Scan for the cell matching the given text and deliver its (X, Y) coordinate at center. 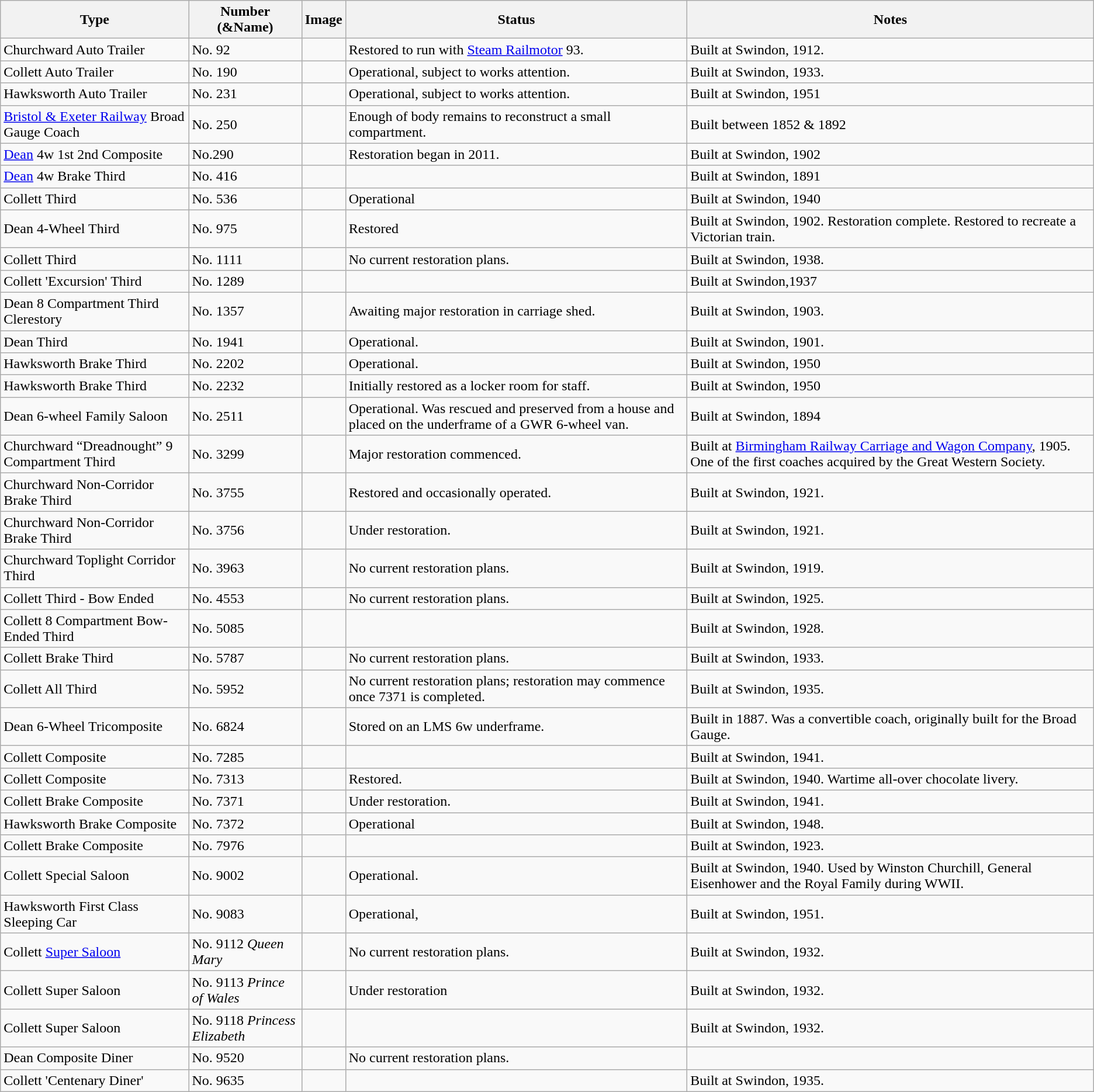
Built at Swindon, 1919. (891, 568)
Built at Swindon, 1925. (891, 598)
Built at Swindon, 1951 (891, 94)
No. 3755 (245, 492)
Hawksworth Brake Composite (95, 823)
Awaiting major restoration in carriage shed. (516, 311)
Hawksworth Auto Trailer (95, 94)
Dean 6-Wheel Tricomposite (95, 727)
Bristol & Exeter Railway Broad Gauge Coach (95, 124)
No. 5952 (245, 688)
Enough of body remains to reconstruct a small compartment. (516, 124)
Dean 6-wheel Family Saloon (95, 416)
No. 6824 (245, 727)
Restored. (516, 779)
No current restoration plans; restoration may commence once 7371 is completed. (516, 688)
No. 9118 Princess Elizabeth (245, 1028)
Collett Auto Trailer (95, 72)
Built at Birmingham Railway Carriage and Wagon Company, 1905. One of the first coaches acquired by the Great Western Society. (891, 455)
Churchward “Dreadnought” 9 Compartment Third (95, 455)
Built at Swindon, 1901. (891, 342)
No. 975 (245, 229)
Collett 8 Compartment Bow-Ended Third (95, 629)
No. 4553 (245, 598)
Collett Brake Third (95, 658)
Major restoration commenced. (516, 455)
No. 231 (245, 94)
No. 7976 (245, 846)
Restoration began in 2011. (516, 154)
Collett All Third (95, 688)
Image (324, 20)
No. 5085 (245, 629)
Built in 1887. Was a convertible coach, originally built for the Broad Gauge. (891, 727)
Built at Swindon, 1948. (891, 823)
Operational. Was rescued and preserved from a house and placed on the underframe of a GWR 6-wheel van. (516, 416)
No. 1941 (245, 342)
Built at Swindon, 1903. (891, 311)
No. 7285 (245, 757)
Built at Swindon, 1902 (891, 154)
No. 9112 Queen Mary (245, 952)
No. 2511 (245, 416)
Type (95, 20)
Built at Swindon, 1938. (891, 259)
Built at Swindon,1937 (891, 281)
No. 7372 (245, 823)
Restored to run with Steam Railmotor 93. (516, 50)
No. 9635 (245, 1080)
No. 1111 (245, 259)
No. 190 (245, 72)
Churchward Toplight Corridor Third (95, 568)
No. 1357 (245, 311)
Built at Swindon, 1902. Restoration complete. Restored to recreate a Victorian train. (891, 229)
No. 7313 (245, 779)
Collett Third - Bow Ended (95, 598)
Number (&Name) (245, 20)
Status (516, 20)
Collett Special Saloon (95, 876)
Built at Swindon, 1891 (891, 176)
Built at Swindon, 1940. Wartime all-over chocolate livery. (891, 779)
No. 92 (245, 50)
No. 9002 (245, 876)
Built between 1852 & 1892 (891, 124)
Dean Third (95, 342)
Stored on an LMS 6w underframe. (516, 727)
No. 9520 (245, 1058)
Notes (891, 20)
No. 250 (245, 124)
Dean 8 Compartment Third Clerestory (95, 311)
No. 5787 (245, 658)
Dean Composite Diner (95, 1058)
Built at Swindon, 1912. (891, 50)
Built at Swindon, 1894 (891, 416)
Built at Swindon, 1940. Used by Winston Churchill, General Eisenhower and the Royal Family during WWII. (891, 876)
No. 7371 (245, 801)
Dean 4-Wheel Third (95, 229)
No. 3299 (245, 455)
No. 2232 (245, 386)
Built at Swindon, 1951. (891, 914)
No.290 (245, 154)
Dean 4w 1st 2nd Composite (95, 154)
No. 536 (245, 199)
Built at Swindon, 1923. (891, 846)
Restored (516, 229)
Collett 'Excursion' Third (95, 281)
No. 2202 (245, 364)
Under restoration (516, 990)
Operational, (516, 914)
Collett 'Centenary Diner' (95, 1080)
Restored and occasionally operated. (516, 492)
No. 9113 Prince of Wales (245, 990)
No. 416 (245, 176)
No. 3756 (245, 531)
Built at Swindon, 1928. (891, 629)
Dean 4w Brake Third (95, 176)
Built at Swindon, 1940 (891, 199)
No. 3963 (245, 568)
No. 9083 (245, 914)
No. 1289 (245, 281)
Churchward Auto Trailer (95, 50)
Hawksworth First Class Sleeping Car (95, 914)
Initially restored as a locker room for staff. (516, 386)
